Search for the cell housing the specified text and yield its [x, y] center coordinate. 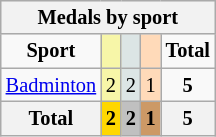
Sport [51, 51]
Badminton [51, 85]
Medals by sport [108, 17]
